Output the (X, Y) coordinate of the center of the cell containing the given text.  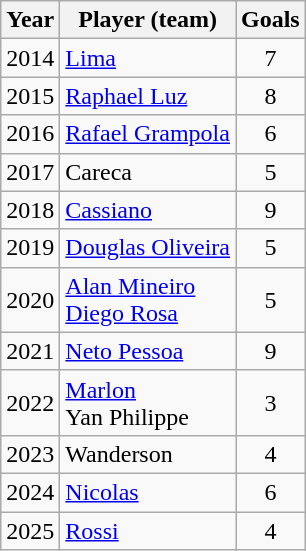
Rafael Grampola (148, 134)
Nicolas (148, 492)
2017 (30, 172)
Lima (148, 58)
2021 (30, 351)
Year (30, 20)
2025 (30, 531)
8 (271, 96)
Rossi (148, 531)
Cassiano (148, 210)
2016 (30, 134)
7 (271, 58)
Neto Pessoa (148, 351)
3 (271, 402)
2023 (30, 454)
Alan Mineiro Diego Rosa (148, 300)
2018 (30, 210)
2015 (30, 96)
2019 (30, 248)
Marlon Yan Philippe (148, 402)
2022 (30, 402)
Goals (271, 20)
Player (team) (148, 20)
Raphael Luz (148, 96)
Wanderson (148, 454)
Douglas Oliveira (148, 248)
2020 (30, 300)
2014 (30, 58)
2024 (30, 492)
Careca (148, 172)
